Return (X, Y) of the center of cell containing provided text 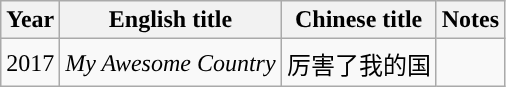
厉害了我的国 (358, 62)
My Awesome Country (170, 62)
English title (170, 20)
Year (30, 20)
Chinese title (358, 20)
2017 (30, 62)
Notes (470, 20)
